Return the (X, Y) coordinate for the center point of the cell that contains the specified text.  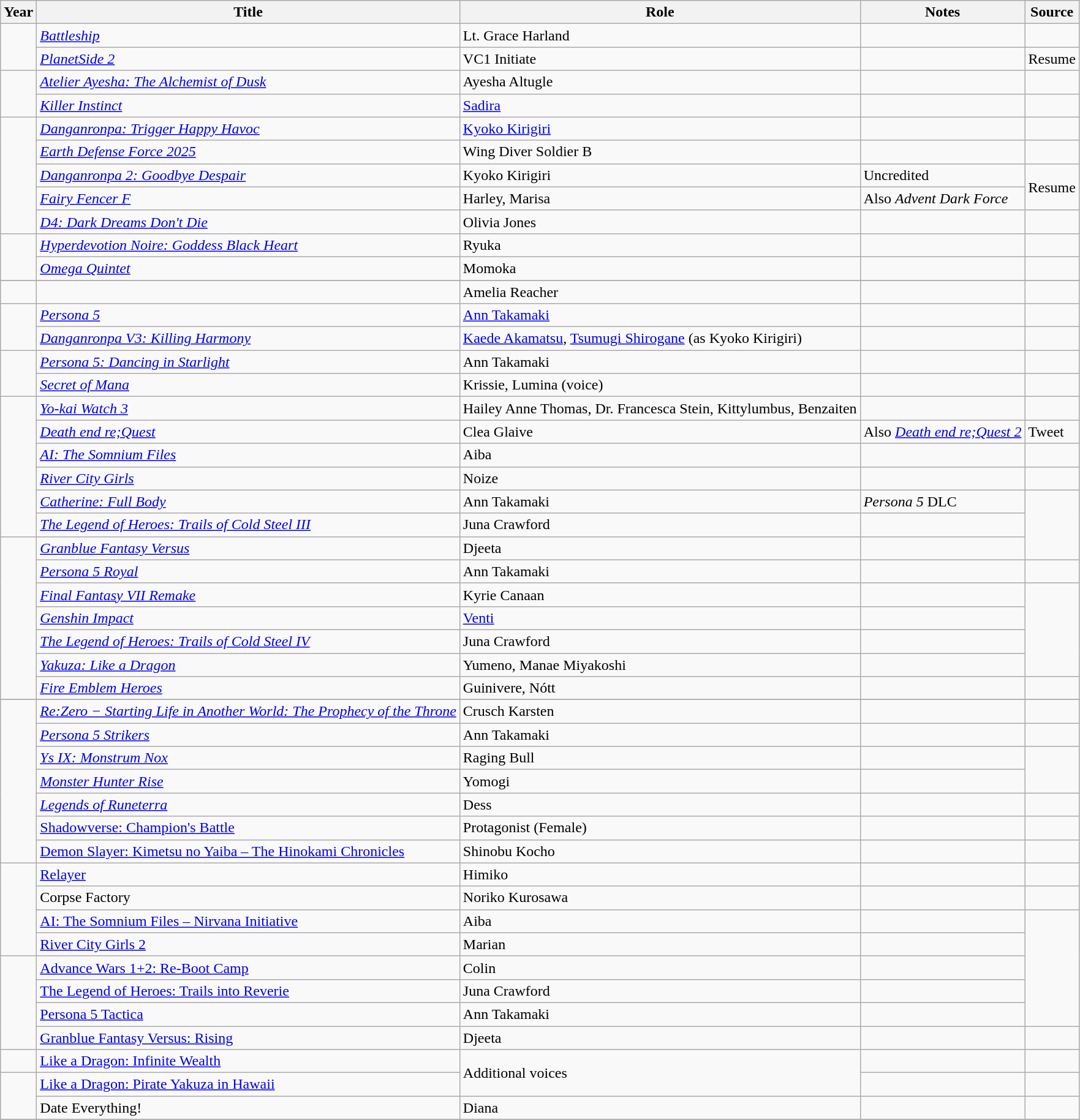
Hyperdevotion Noire: Goddess Black Heart (249, 245)
Death end re;Quest (249, 432)
Uncredited (942, 175)
Shadowverse: Champion's Battle (249, 828)
Danganronpa V3: Killing Harmony (249, 339)
Earth Defense Force 2025 (249, 152)
Kaede Akamatsu, Tsumugi Shirogane (as Kyoko Kirigiri) (660, 339)
Relayer (249, 874)
Persona 5 DLC (942, 502)
River City Girls 2 (249, 944)
Marian (660, 944)
Hailey Anne Thomas, Dr. Francesca Stein, Kittylumbus, Benzaiten (660, 408)
VC1 Initiate (660, 59)
Like a Dragon: Pirate Yakuza in Hawaii (249, 1084)
Harley, Marisa (660, 198)
Wing Diver Soldier B (660, 152)
Guinivere, Nótt (660, 688)
Re:Zero − Starting Life in Another World: The Prophecy of the Throne (249, 712)
Momoka (660, 268)
Shinobu Kocho (660, 851)
Amelia Reacher (660, 292)
Colin (660, 968)
Ys IX: Monstrum Nox (249, 758)
Sadira (660, 105)
Also Advent Dark Force (942, 198)
Advance Wars 1+2: Re-Boot Camp (249, 968)
Raging Bull (660, 758)
Year (18, 12)
Role (660, 12)
Crusch Karsten (660, 712)
Yo-kai Watch 3 (249, 408)
Like a Dragon: Infinite Wealth (249, 1061)
Lt. Grace Harland (660, 36)
Omega Quintet (249, 268)
AI: The Somnium Files – Nirvana Initiative (249, 921)
Kyrie Canaan (660, 595)
Persona 5 Royal (249, 571)
Dess (660, 805)
Ryuka (660, 245)
AI: The Somnium Files (249, 455)
Legends of Runeterra (249, 805)
Source (1052, 12)
Noize (660, 478)
Ayesha Altugle (660, 82)
D4: Dark Dreams Don't Die (249, 222)
The Legend of Heroes: Trails of Cold Steel III (249, 525)
Title (249, 12)
Persona 5: Dancing in Starlight (249, 362)
Final Fantasy VII Remake (249, 595)
Monster Hunter Rise (249, 781)
The Legend of Heroes: Trails of Cold Steel IV (249, 641)
Olivia Jones (660, 222)
Danganronpa: Trigger Happy Havoc (249, 129)
Granblue Fantasy Versus: Rising (249, 1038)
Additional voices (660, 1073)
Danganronpa 2: Goodbye Despair (249, 175)
Killer Instinct (249, 105)
Yakuza: Like a Dragon (249, 664)
Catherine: Full Body (249, 502)
The Legend of Heroes: Trails into Reverie (249, 991)
Venti (660, 618)
Fairy Fencer F (249, 198)
Himiko (660, 874)
Notes (942, 12)
Protagonist (Female) (660, 828)
PlanetSide 2 (249, 59)
Atelier Ayesha: The Alchemist of Dusk (249, 82)
Date Everything! (249, 1108)
River City Girls (249, 478)
Persona 5 Tactica (249, 1014)
Granblue Fantasy Versus (249, 548)
Persona 5 Strikers (249, 735)
Clea Glaive (660, 432)
Yomogi (660, 781)
Battleship (249, 36)
Fire Emblem Heroes (249, 688)
Genshin Impact (249, 618)
Demon Slayer: Kimetsu no Yaiba – The Hinokami Chronicles (249, 851)
Corpse Factory (249, 898)
Krissie, Lumina (voice) (660, 385)
Noriko Kurosawa (660, 898)
Tweet (1052, 432)
Secret of Mana (249, 385)
Persona 5 (249, 315)
Also Death end re;Quest 2 (942, 432)
Diana (660, 1108)
Yumeno, Manae Miyakoshi (660, 664)
